Extract the (x, y) coordinate from the center of the cell holding the provided text.  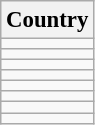
Country (48, 20)
